Pinpoint the cell where the given text exists, returning its [X, Y] midpoint coordinate. 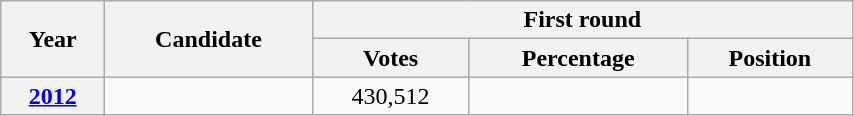
430,512 [390, 96]
Votes [390, 58]
First round [582, 20]
Position [770, 58]
2012 [53, 96]
Percentage [578, 58]
Candidate [208, 39]
Year [53, 39]
